Capture the cell that displays the provided text and extract its (X, Y) central coordinate. 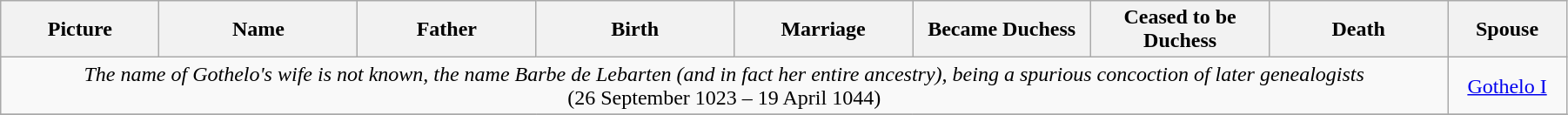
Death (1359, 30)
Name (258, 30)
Spouse (1507, 30)
Birth (635, 30)
Ceased to be Duchess (1180, 30)
Picture (80, 30)
Marriage (823, 30)
Became Duchess (1002, 30)
Gothelo I (1507, 85)
Father (447, 30)
